Locate the cell with the specified text and output its (x, y) center coordinate. 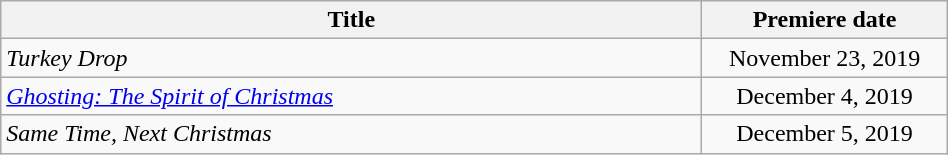
Turkey Drop (352, 58)
Ghosting: The Spirit of Christmas (352, 96)
Title (352, 20)
December 4, 2019 (824, 96)
November 23, 2019 (824, 58)
Premiere date (824, 20)
Same Time, Next Christmas (352, 134)
December 5, 2019 (824, 134)
